Return the [X, Y] coordinate for the center point of the cell that contains the specified text.  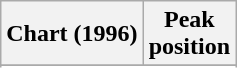
Chart (1996) [72, 34]
Peakposition [189, 34]
